Find where the given text appears and provide that cell's center as [X, Y] coordinate. 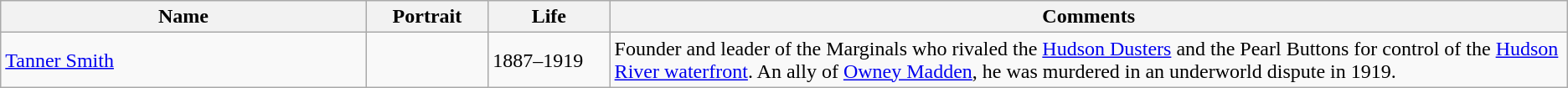
Comments [1089, 17]
Portrait [427, 17]
Tanner Smith [183, 60]
Life [549, 17]
Name [183, 17]
1887–1919 [549, 60]
